Pinpoint the cell where the given text exists, returning its (x, y) midpoint coordinate. 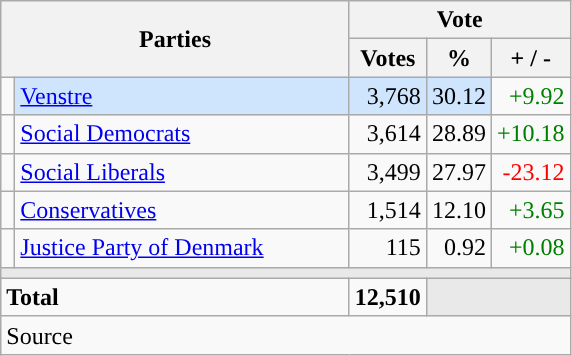
1,514 (388, 210)
27.97 (458, 172)
Social Liberals (182, 172)
12.10 (458, 210)
Social Democrats (182, 134)
Justice Party of Denmark (182, 248)
3,768 (388, 96)
+3.65 (530, 210)
28.89 (458, 134)
+ / - (530, 58)
3,614 (388, 134)
Vote (460, 20)
-23.12 (530, 172)
Total (176, 297)
0.92 (458, 248)
115 (388, 248)
Venstre (182, 96)
+10.18 (530, 134)
Votes (388, 58)
Source (286, 335)
30.12 (458, 96)
+0.08 (530, 248)
+9.92 (530, 96)
12,510 (388, 297)
Conservatives (182, 210)
3,499 (388, 172)
Parties (176, 39)
% (458, 58)
